Return the (X, Y) coordinate for the center point of the cell that contains the specified text.  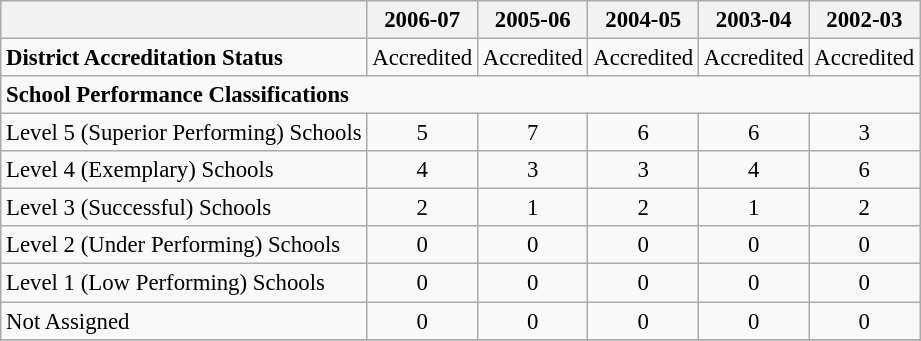
Level 1 (Low Performing) Schools (184, 283)
2005-06 (532, 20)
Not Assigned (184, 321)
5 (422, 133)
Level 4 (Exemplary) Schools (184, 170)
2003-04 (754, 20)
School Performance Classifications (460, 95)
2004-05 (644, 20)
2006-07 (422, 20)
7 (532, 133)
Level 2 (Under Performing) Schools (184, 245)
District Accreditation Status (184, 58)
Level 3 (Successful) Schools (184, 208)
Level 5 (Superior Performing) Schools (184, 133)
2002-03 (864, 20)
